From the cell containing the given text, extract its center point as (X, Y) coordinate. 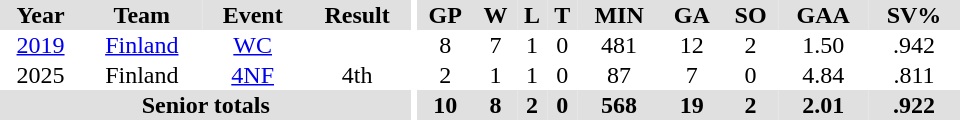
2019 (40, 45)
Team (142, 15)
SV% (914, 15)
GA (692, 15)
568 (618, 105)
4NF (253, 75)
L (532, 15)
SO (751, 15)
Event (253, 15)
.942 (914, 45)
W (496, 15)
T (562, 15)
10 (445, 105)
.811 (914, 75)
WC (253, 45)
MIN (618, 15)
12 (692, 45)
2025 (40, 75)
481 (618, 45)
4th (358, 75)
2.01 (823, 105)
4.84 (823, 75)
GP (445, 15)
.922 (914, 105)
1.50 (823, 45)
Result (358, 15)
19 (692, 105)
GAA (823, 15)
Senior totals (206, 105)
Year (40, 15)
87 (618, 75)
